Search for the cell housing the specified text and yield its [X, Y] center coordinate. 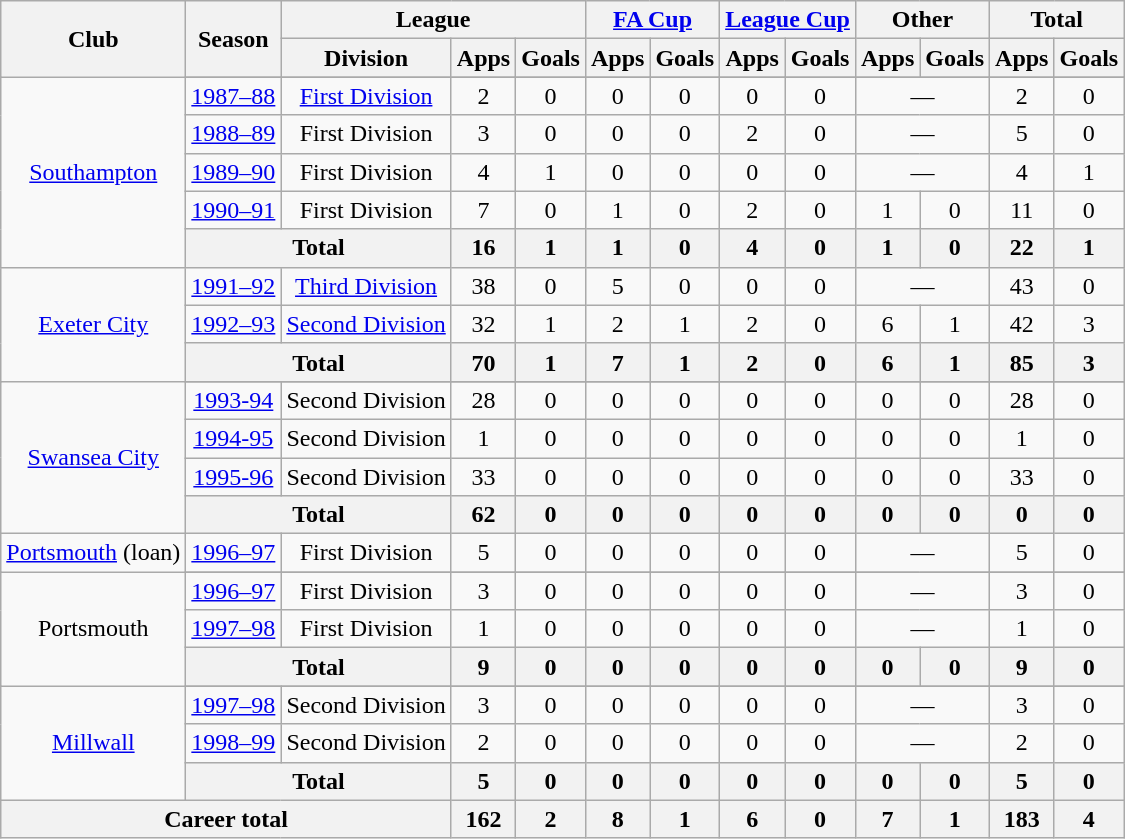
70 [483, 362]
Portsmouth [94, 629]
43 [1022, 286]
16 [483, 248]
Career total [226, 819]
Southampton [94, 172]
11 [1022, 210]
32 [483, 324]
22 [1022, 248]
FA Cup [652, 20]
85 [1022, 362]
Club [94, 39]
1998–99 [234, 743]
Third Division [366, 286]
Swansea City [94, 457]
Millwall [94, 743]
1993-94 [234, 400]
1992–93 [234, 324]
1990–91 [234, 210]
1988–89 [234, 134]
1987–88 [234, 96]
162 [483, 819]
1989–90 [234, 172]
League [434, 20]
38 [483, 286]
1994-95 [234, 438]
183 [1022, 819]
League Cup [788, 20]
1995-96 [234, 477]
Exeter City [94, 324]
Other [922, 20]
Division [366, 58]
Season [234, 39]
Portsmouth (loan) [94, 553]
1991–92 [234, 286]
62 [483, 515]
42 [1022, 324]
8 [617, 819]
